Return (x, y) of the center of cell containing provided text 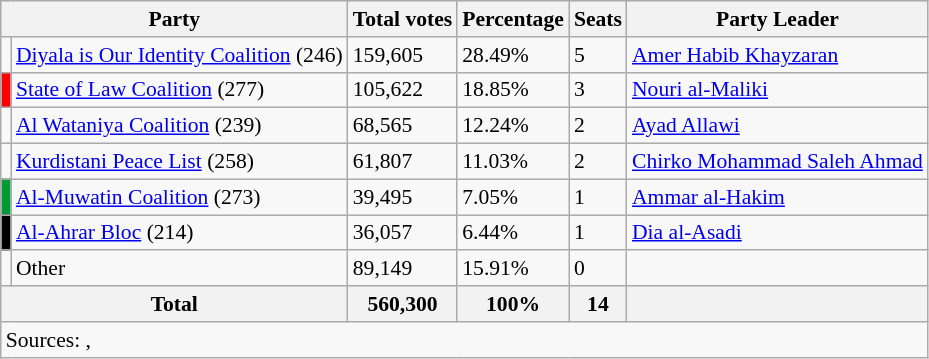
15.91% (513, 269)
39,495 (402, 197)
Chirko Mohammad Saleh Ahmad (778, 162)
12.24% (513, 126)
14 (598, 304)
89,149 (402, 269)
State of Law Coalition (277) (180, 90)
Kurdistani Peace List (258) (180, 162)
3 (598, 90)
18.85% (513, 90)
Total (174, 304)
159,605 (402, 55)
7.05% (513, 197)
Total votes (402, 19)
Ammar al-Hakim (778, 197)
Party (174, 19)
Al-Ahrar Bloc (214) (180, 233)
Sources: , (464, 340)
Amer Habib Khayzaran (778, 55)
Percentage (513, 19)
560,300 (402, 304)
Dia al-Asadi (778, 233)
Other (180, 269)
Seats (598, 19)
11.03% (513, 162)
Ayad Allawi (778, 126)
Al Wataniya Coalition (239) (180, 126)
5 (598, 55)
105,622 (402, 90)
Party Leader (778, 19)
Al-Muwatin Coalition (273) (180, 197)
36,057 (402, 233)
6.44% (513, 233)
Diyala is Our Identity Coalition (246) (180, 55)
61,807 (402, 162)
28.49% (513, 55)
Nouri al-Maliki (778, 90)
68,565 (402, 126)
100% (513, 304)
0 (598, 269)
